Return the (x, y) coordinate for the center point of the cell that contains the specified text.  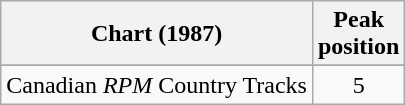
Peakposition (358, 34)
Chart (1987) (157, 34)
5 (358, 85)
Canadian RPM Country Tracks (157, 85)
